Find where the given text appears and provide that cell's center as [X, Y] coordinate. 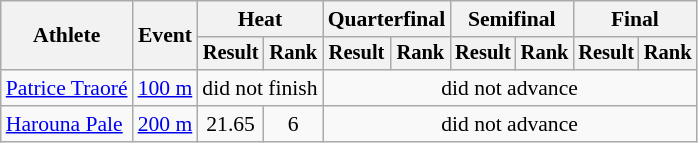
100 m [166, 88]
Quarterfinal [387, 19]
Semifinal [512, 19]
Harouna Pale [67, 124]
Heat [260, 19]
6 [294, 124]
21.65 [230, 124]
Event [166, 36]
Athlete [67, 36]
did not finish [260, 88]
200 m [166, 124]
Final [634, 19]
Patrice Traoré [67, 88]
